Capture the cell that displays the provided text and extract its [X, Y] central coordinate. 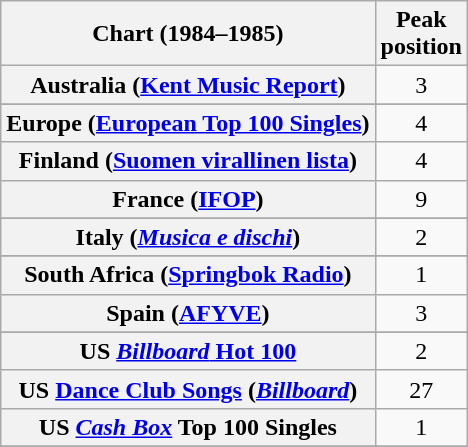
Peakposition [421, 34]
9 [421, 199]
Chart (1984–1985) [188, 34]
Australia (Kent Music Report) [188, 85]
Italy (Musica e dischi) [188, 237]
Spain (AFYVE) [188, 313]
US Billboard Hot 100 [188, 351]
27 [421, 389]
Finland (Suomen virallinen lista) [188, 161]
Europe (European Top 100 Singles) [188, 123]
France (IFOP) [188, 199]
South Africa (Springbok Radio) [188, 275]
US Cash Box Top 100 Singles [188, 427]
US Dance Club Songs (Billboard) [188, 389]
